Determine the (x, y) coordinate at the center of the cell enclosing the given text.  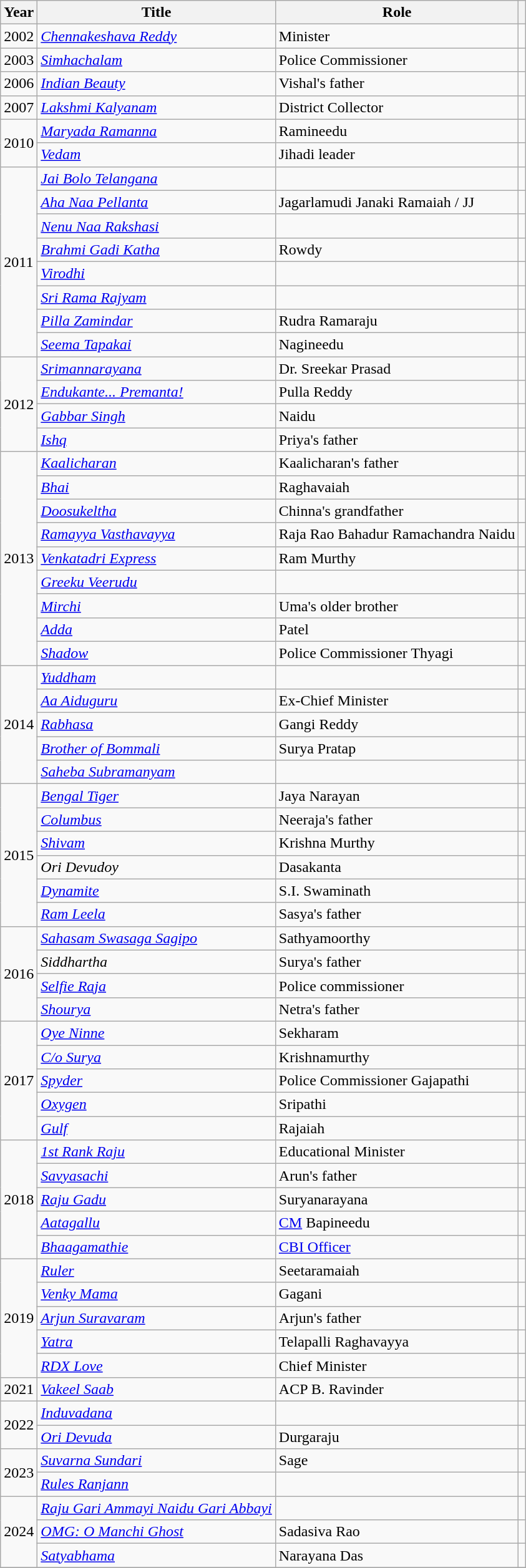
Jagarlamudi Janaki Ramaiah / JJ (397, 202)
Uma's older brother (397, 606)
Brother of Bommali (157, 748)
Dasakanta (397, 867)
Gagani (397, 1294)
Nagineedu (397, 345)
Greeku Veerudu (157, 582)
CBI Officer (397, 1247)
2016 (19, 974)
Sage (397, 1461)
Induvadana (157, 1413)
Role (397, 12)
2007 (19, 107)
Brahmi Gadi Katha (157, 249)
Krishnamurthy (397, 1057)
2014 (19, 724)
S.I. Swaminath (397, 891)
Adda (157, 629)
Siddhartha (157, 962)
2019 (19, 1318)
1st Rank Raju (157, 1152)
Year (19, 12)
Sasya's father (397, 914)
Ori Devuda (157, 1436)
2015 (19, 855)
2013 (19, 559)
2010 (19, 143)
Krishna Murthy (397, 843)
Selfie Raja (157, 985)
Vishal's father (397, 84)
Raju Gadu (157, 1199)
ACP B. Ravinder (397, 1389)
Arjun Suravaram (157, 1318)
Shadow (157, 653)
Simhachalam (157, 60)
Sathyamoorthy (397, 938)
Durgaraju (397, 1436)
Pulla Reddy (397, 392)
Raghavaiah (397, 487)
Arjun's father (397, 1318)
Aatagallu (157, 1223)
Kaalicharan's father (397, 463)
Maryada Ramanna (157, 131)
Doosukeltha (157, 511)
Sahasam Swasaga Sagipo (157, 938)
2018 (19, 1199)
Ramineedu (397, 131)
Raju Gari Ammayi Naidu Gari Abbayi (157, 1508)
Surya's father (397, 962)
Saheba Subramanyam (157, 772)
C/o Surya (157, 1057)
2011 (19, 261)
Telapalli Raghavayya (397, 1342)
Chennakeshava Reddy (157, 36)
RDX Love (157, 1365)
OMG: O Manchi Ghost (157, 1532)
Ram Murthy (397, 558)
Lakshmi Kalyanam (157, 107)
Police Commissioner (397, 60)
Ex-Chief Minister (397, 701)
Virodhi (157, 273)
Suvarna Sundari (157, 1461)
Rules Ranjann (157, 1484)
Priya's father (397, 440)
Jaya Narayan (397, 796)
Rudra Ramaraju (397, 321)
Gabbar Singh (157, 416)
Oxygen (157, 1105)
Dynamite (157, 891)
Venkatadri Express (157, 558)
Raja Rao Bahadur Ramachandra Naidu (397, 535)
2017 (19, 1080)
Sri Rama Rajyam (157, 298)
Bhaagamathie (157, 1247)
Srimannarayana (157, 369)
2024 (19, 1532)
Yuddham (157, 677)
Bhai (157, 487)
Naidu (397, 416)
Jihadi leader (397, 155)
Dr. Sreekar Prasad (397, 369)
Kaalicharan (157, 463)
Pilla Zamindar (157, 321)
2003 (19, 60)
Minister (397, 36)
Indian Beauty (157, 84)
District Collector (397, 107)
Neeraja's father (397, 820)
CM Bapineedu (397, 1223)
Title (157, 12)
Spyder (157, 1081)
Sadasiva Rao (397, 1532)
Aa Aiduguru (157, 701)
Bengal Tiger (157, 796)
Suryanarayana (397, 1199)
Ishq (157, 440)
Educational Minister (397, 1152)
Rajaiah (397, 1128)
Venky Mama (157, 1294)
2021 (19, 1389)
Police Commissioner Thyagi (397, 653)
2006 (19, 84)
Ram Leela (157, 914)
Chief Minister (397, 1365)
2012 (19, 404)
Gangi Reddy (397, 725)
Nenu Naa Rakshasi (157, 226)
Savyasachi (157, 1176)
Seetaramaiah (397, 1270)
Ramayya Vasthavayya (157, 535)
Satyabhama (157, 1556)
Jai Bolo Telangana (157, 178)
Patel (397, 629)
Vakeel Saab (157, 1389)
Shourya (157, 1009)
Sekharam (397, 1033)
2023 (19, 1473)
Ruler (157, 1270)
Vedam (157, 155)
Arun's father (397, 1176)
2002 (19, 36)
Netra's father (397, 1009)
Surya Pratap (397, 748)
Narayana Das (397, 1556)
Rowdy (397, 249)
Columbus (157, 820)
Shivam (157, 843)
Sripathi (397, 1105)
Oye Ninne (157, 1033)
Endukante... Premanta! (157, 392)
Aha Naa Pellanta (157, 202)
Mirchi (157, 606)
Rabhasa (157, 725)
Yatra (157, 1342)
2022 (19, 1425)
Chinna's grandfather (397, 511)
Gulf (157, 1128)
Ori Devudoy (157, 867)
Police commissioner (397, 985)
Police Commissioner Gajapathi (397, 1081)
Seema Tapakai (157, 345)
